Output the (X, Y) coordinate of the center of the cell containing the given text.  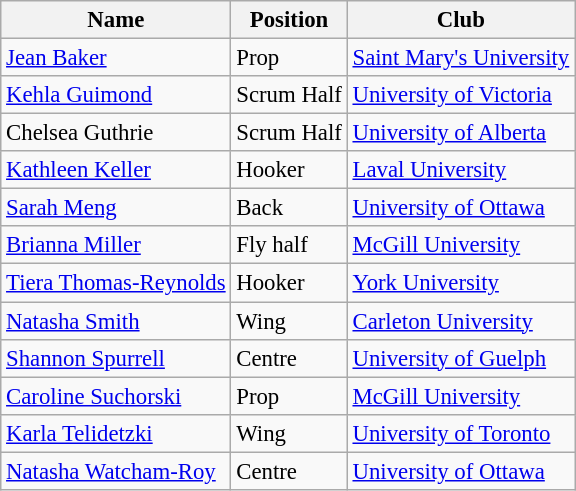
University of Toronto (460, 433)
Club (460, 20)
Natasha Watcham-Roy (116, 471)
Name (116, 20)
Kathleen Keller (116, 170)
York University (460, 283)
Fly half (289, 245)
Tiera Thomas-Reynolds (116, 283)
Natasha Smith (116, 321)
University of Victoria (460, 95)
Brianna Miller (116, 245)
Laval University (460, 170)
Carleton University (460, 321)
Sarah Meng (116, 208)
University of Alberta (460, 133)
Position (289, 20)
Kehla Guimond (116, 95)
Karla Telidetzki (116, 433)
Chelsea Guthrie (116, 133)
Caroline Suchorski (116, 396)
University of Guelph (460, 358)
Jean Baker (116, 58)
Shannon Spurrell (116, 358)
Back (289, 208)
Saint Mary's University (460, 58)
